Provide the (X, Y) coordinate of the cell's center where the given text is located.  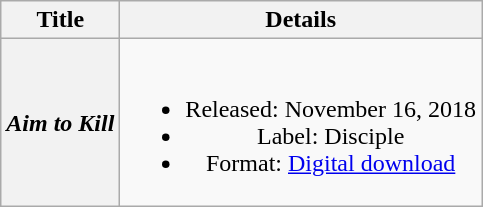
Details (301, 20)
Title (60, 20)
Released: November 16, 2018Label: DiscipleFormat: Digital download (301, 122)
Aim to Kill (60, 122)
